For the text-containing cell, return its midpoint in [X, Y] coordinate format. 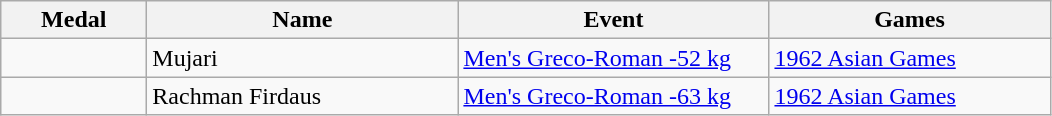
Men's Greco-Roman -63 kg [614, 96]
Mujari [302, 58]
Event [614, 20]
Medal [74, 20]
Men's Greco-Roman -52 kg [614, 58]
Name [302, 20]
Rachman Firdaus [302, 96]
Games [910, 20]
